For the text-containing cell, return its midpoint in (x, y) coordinate format. 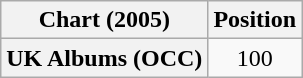
Position (255, 20)
Chart (2005) (104, 20)
UK Albums (OCC) (104, 58)
100 (255, 58)
